Provide the (x, y) coordinate of the cell's center where the given text is located.  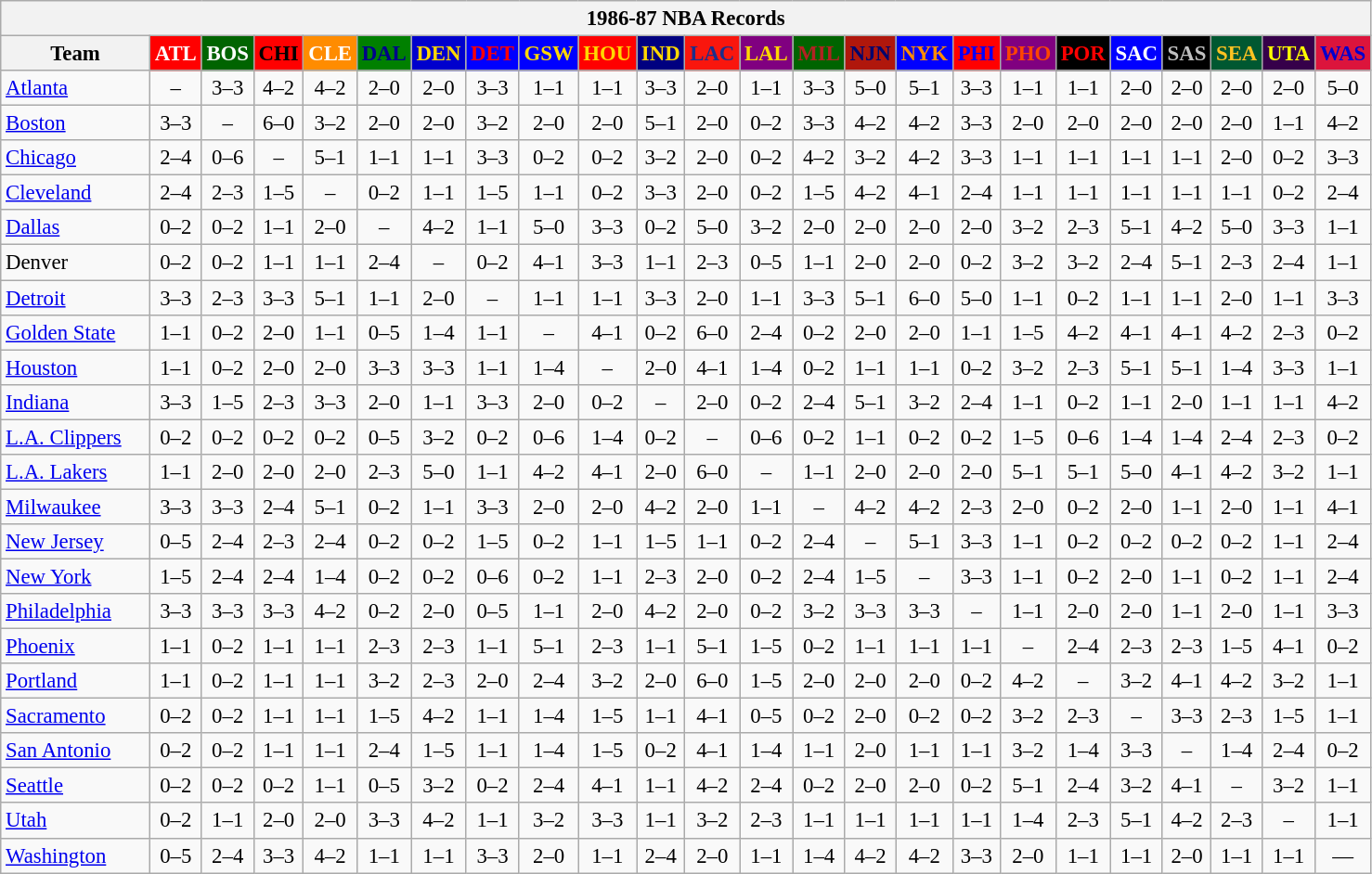
Detroit (76, 298)
New Jersey (76, 542)
LAC (713, 54)
GSW (549, 54)
L.A. Lakers (76, 472)
New York (76, 576)
WAS (1343, 54)
Houston (76, 367)
UTA (1288, 54)
Indiana (76, 402)
L.A. Clippers (76, 437)
— (1343, 855)
POR (1082, 54)
CLE (330, 54)
DAL (384, 54)
Chicago (76, 158)
DET (492, 54)
Dallas (76, 227)
Golden State (76, 332)
Phoenix (76, 647)
DEN (438, 54)
Cleveland (76, 193)
Utah (76, 821)
BOS (227, 54)
Philadelphia (76, 611)
Boston (76, 123)
ATL (175, 54)
NJN (871, 54)
CHI (278, 54)
Milwaukee (76, 507)
Sacramento (76, 716)
Denver (76, 263)
SAS (1186, 54)
San Antonio (76, 751)
SAC (1136, 54)
IND (661, 54)
PHO (1028, 54)
Atlanta (76, 88)
1986-87 NBA Records (686, 19)
SEA (1236, 54)
PHI (977, 54)
HOU (607, 54)
Seattle (76, 786)
MIL (819, 54)
Portland (76, 681)
Team (76, 54)
LAL (767, 54)
NYK (925, 54)
Washington (76, 855)
